Output the [X, Y] coordinate of the center of the cell containing the given text.  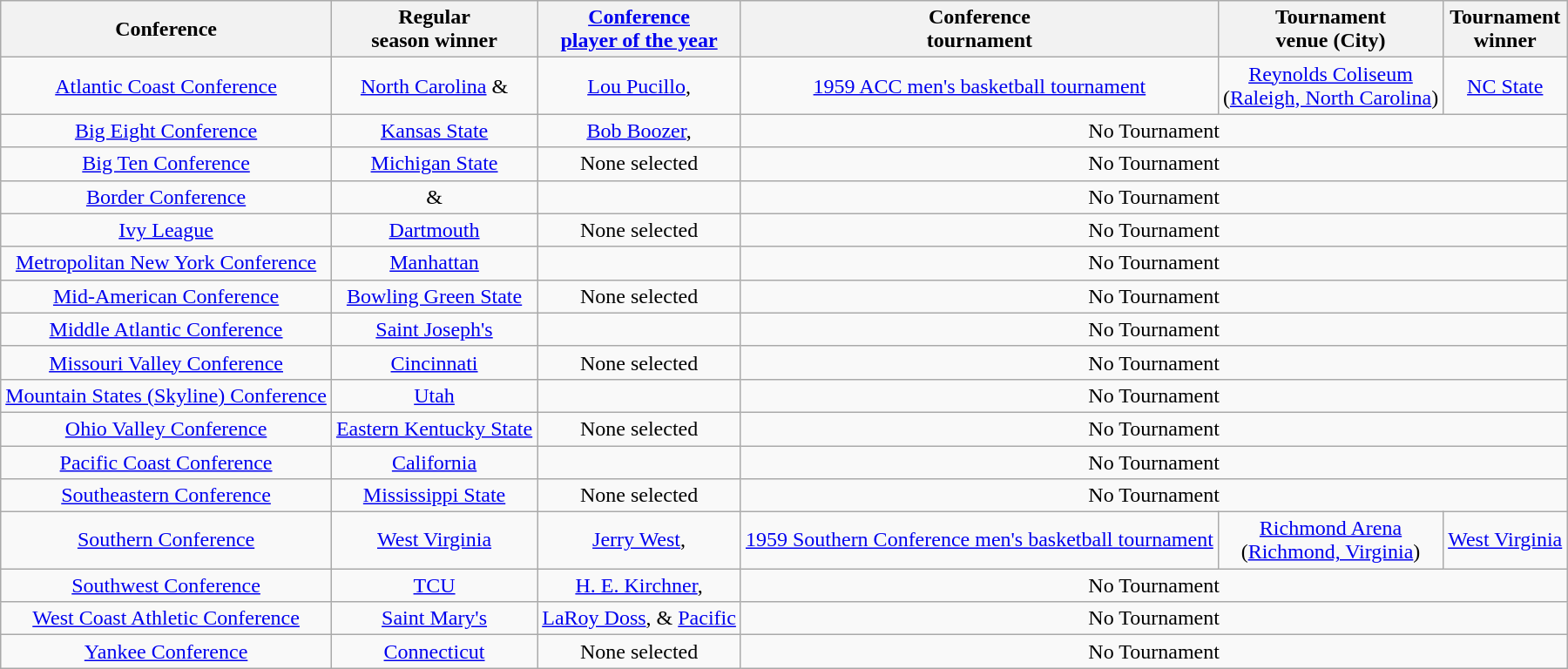
Bob Boozer, [639, 131]
Big Ten Conference [166, 164]
Atlantic Coast Conference [166, 85]
California [434, 463]
Saint Joseph's [434, 329]
Eastern Kentucky State [434, 429]
Bowling Green State [434, 296]
H. E. Kirchner, [639, 585]
Conference player of the year [639, 30]
Cincinnati [434, 362]
Richmond Arena(Richmond, Virginia) [1330, 540]
Tournament venue (City) [1330, 30]
Utah [434, 395]
Conference tournament [979, 30]
Big Eight Conference [166, 131]
Regular season winner [434, 30]
1959 Southern Conference men's basketball tournament [979, 540]
Ivy League [166, 230]
Conference [166, 30]
North Carolina & [434, 85]
Pacific Coast Conference [166, 463]
Jerry West, [639, 540]
Dartmouth [434, 230]
Southwest Conference [166, 585]
& [434, 197]
Manhattan [434, 263]
Ohio Valley Conference [166, 429]
1959 ACC men's basketball tournament [979, 85]
Border Conference [166, 197]
LaRoy Doss, & Pacific [639, 618]
Connecticut [434, 652]
NC State [1505, 85]
Mountain States (Skyline) Conference [166, 395]
Lou Pucillo, [639, 85]
Southern Conference [166, 540]
Yankee Conference [166, 652]
Kansas State [434, 131]
Tournament winner [1505, 30]
TCU [434, 585]
Mississippi State [434, 496]
Mid-American Conference [166, 296]
West Coast Athletic Conference [166, 618]
Michigan State [434, 164]
Middle Atlantic Conference [166, 329]
Southeastern Conference [166, 496]
Missouri Valley Conference [166, 362]
Saint Mary's [434, 618]
Reynolds Coliseum(Raleigh, North Carolina) [1330, 85]
Metropolitan New York Conference [166, 263]
